Return the [X, Y] coordinate for the center point of the cell that contains the specified text.  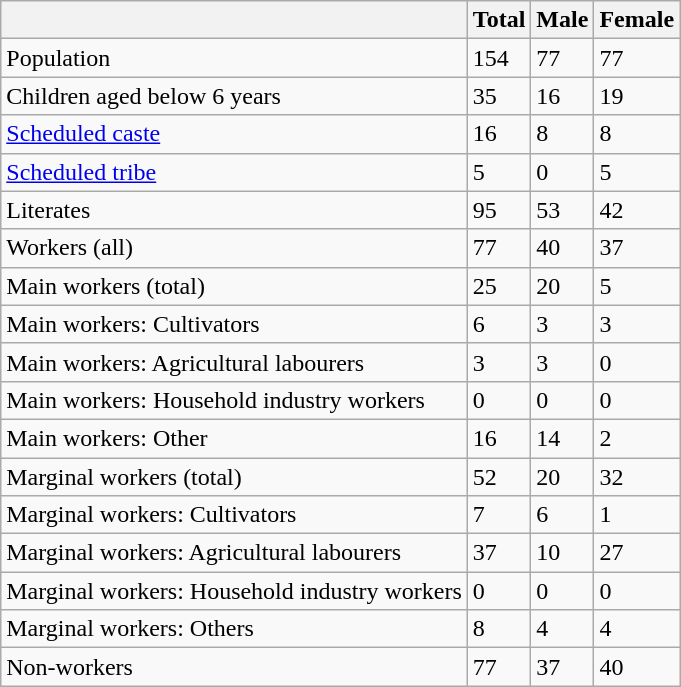
19 [637, 96]
32 [637, 477]
Non-workers [234, 667]
Main workers: Other [234, 438]
Marginal workers (total) [234, 477]
95 [499, 210]
2 [637, 438]
154 [499, 58]
1 [637, 515]
Scheduled caste [234, 134]
Female [637, 20]
14 [562, 438]
10 [562, 553]
35 [499, 96]
Population [234, 58]
25 [499, 286]
52 [499, 477]
Marginal workers: Household industry workers [234, 591]
7 [499, 515]
Marginal workers: Cultivators [234, 515]
Marginal workers: Others [234, 629]
Main workers: Household industry workers [234, 400]
Literates [234, 210]
Marginal workers: Agricultural labourers [234, 553]
Scheduled tribe [234, 172]
Total [499, 20]
Male [562, 20]
Main workers: Agricultural labourers [234, 362]
Main workers (total) [234, 286]
Workers (all) [234, 248]
42 [637, 210]
53 [562, 210]
Main workers: Cultivators [234, 324]
27 [637, 553]
Children aged below 6 years [234, 96]
